Extract the (x, y) coordinate from the center of the cell holding the provided text.  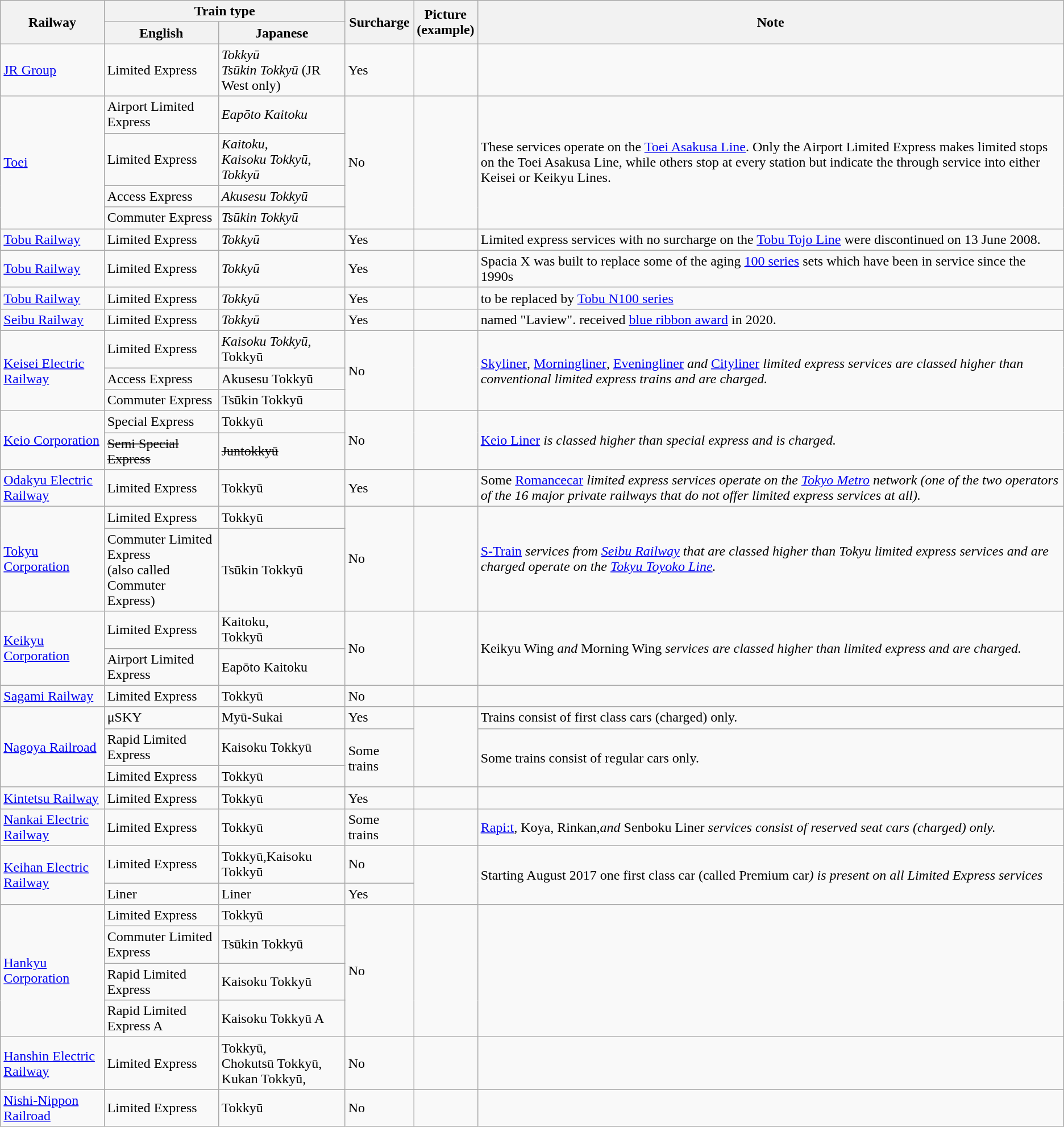
Special Express (161, 422)
Commuter Limited Express (161, 945)
Kintetsu Railway (52, 798)
Tokyu Corporation (52, 559)
Myū-Sukai (282, 718)
English (161, 33)
Rapid Limited Express A (161, 1019)
μSKY (161, 718)
Picture(example) (446, 22)
Note (771, 22)
Keisei Electric Railway (52, 371)
Toei (52, 163)
Starting August 2017 one first class car (called Premium car) is present on all Limited Express services (771, 875)
TokkyūTsūkin Tokkyū (JR West only) (282, 70)
Kaisoku Tokkyū A (282, 1019)
Kaitoku,Tokkyū (282, 630)
Nankai Electric Railway (52, 827)
Keio Liner is classed higher than special express and is charged. (771, 440)
Keio Corporation (52, 440)
Japanese (282, 33)
Tokkyū,Kaisoku Tokkyū (282, 864)
Hanshin Electric Railway (52, 1063)
Train type (225, 11)
Kaisoku Tokkyū,Tokkyū (282, 349)
Kaitoku,Kaisoku Tokkyū,Tokkyū (282, 159)
to be replaced by Tobu N100 series (771, 298)
Spacia X was built to replace some of the aging 100 series sets which have been in service since the 1990s (771, 268)
Seibu Railway (52, 320)
Rapi:t, Koya, Rinkan,and Senboku Liner services consist of reserved seat cars (charged) only. (771, 827)
Nishi-Nippon Railroad (52, 1108)
Keikyu Wing and Morning Wing services are classed higher than limited express and are charged. (771, 648)
Surcharge (380, 22)
Trains consist of first class cars (charged) only. (771, 718)
Keikyu Corporation (52, 648)
Juntokkyū (282, 451)
Commuter Limited Express(also called Commuter Express) (161, 570)
Some trains consist of regular cars only. (771, 757)
Nagoya Railroad (52, 747)
JR Group (52, 70)
Semi Special Express (161, 451)
Hankyu Corporation (52, 971)
Limited express services with no surcharge on the Tobu Tojo Line were discontinued on 13 June 2008. (771, 239)
Keihan Electric Railway (52, 875)
Tokkyū,Chokutsū Tokkyū,Kukan Tokkyū, (282, 1063)
Sagami Railway (52, 696)
Odakyu Electric Railway (52, 488)
Railway (52, 22)
named "Laview". received blue ribbon award in 2020. (771, 320)
S-Train services from Seibu Railway that are classed higher than Tokyu limited express services and are charged operate on the Tokyu Toyoko Line. (771, 559)
